For the text-containing cell, return its midpoint in [X, Y] coordinate format. 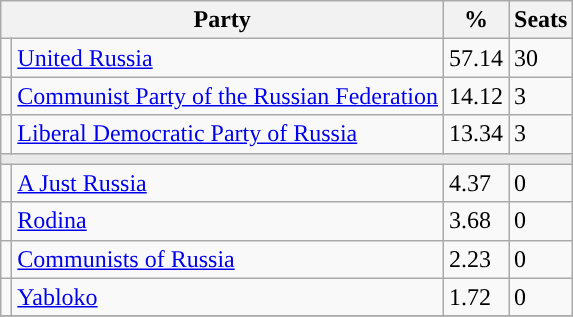
3.68 [476, 221]
57.14 [476, 58]
Yabloko [228, 297]
Rodina [228, 221]
1.72 [476, 297]
14.12 [476, 96]
2.23 [476, 259]
A Just Russia [228, 183]
13.34 [476, 134]
Communists of Russia [228, 259]
4.37 [476, 183]
Liberal Democratic Party of Russia [228, 134]
United Russia [228, 58]
Seats [541, 20]
30 [541, 58]
Party [222, 20]
Communist Party of the Russian Federation [228, 96]
% [476, 20]
